From the cell containing the given text, extract its center point as [x, y] coordinate. 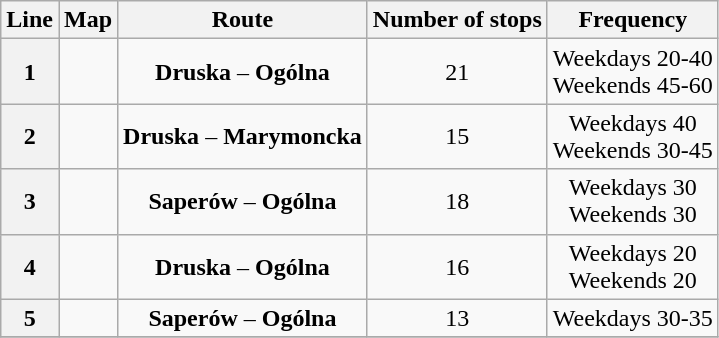
Weekdays 30Weekends 30 [632, 202]
15 [457, 136]
Map [88, 20]
3 [30, 202]
1 [30, 72]
Frequency [632, 20]
Weekdays 30-35 [632, 318]
21 [457, 72]
Weekdays 40Weekends 30-45 [632, 136]
Druska – Marymoncka [243, 136]
16 [457, 266]
Number of stops [457, 20]
Weekdays 20Weekends 20 [632, 266]
Weekdays 20-40Weekends 45-60 [632, 72]
4 [30, 266]
18 [457, 202]
13 [457, 318]
2 [30, 136]
Route [243, 20]
5 [30, 318]
Line [30, 20]
